Return the (X, Y) coordinate for the center point of the cell that contains the specified text.  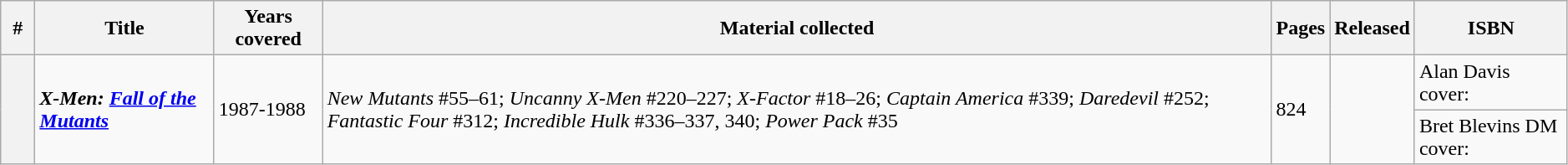
Years covered (268, 28)
X-Men: Fall of the Mutants (124, 110)
Material collected (797, 28)
Title (124, 28)
Bret Blevins DM cover: (1490, 137)
ISBN (1490, 28)
# (18, 28)
824 (1301, 110)
1987-1988 (268, 110)
Pages (1301, 28)
Alan Davis cover: (1490, 82)
Released (1373, 28)
